For the text-containing cell, return its midpoint in [X, Y] coordinate format. 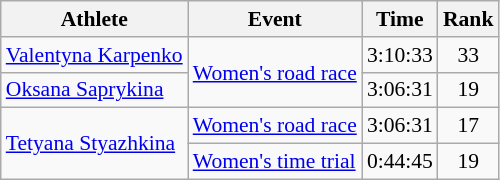
Women's time trial [275, 162]
Oksana Saprykina [94, 90]
Valentyna Karpenko [94, 55]
3:10:33 [400, 55]
17 [468, 126]
Tetyana Styazhkina [94, 144]
Athlete [94, 19]
Event [275, 19]
Rank [468, 19]
Time [400, 19]
33 [468, 55]
0:44:45 [400, 162]
